Detect which cell encompasses the target text, then output its [x, y] center coordinate. 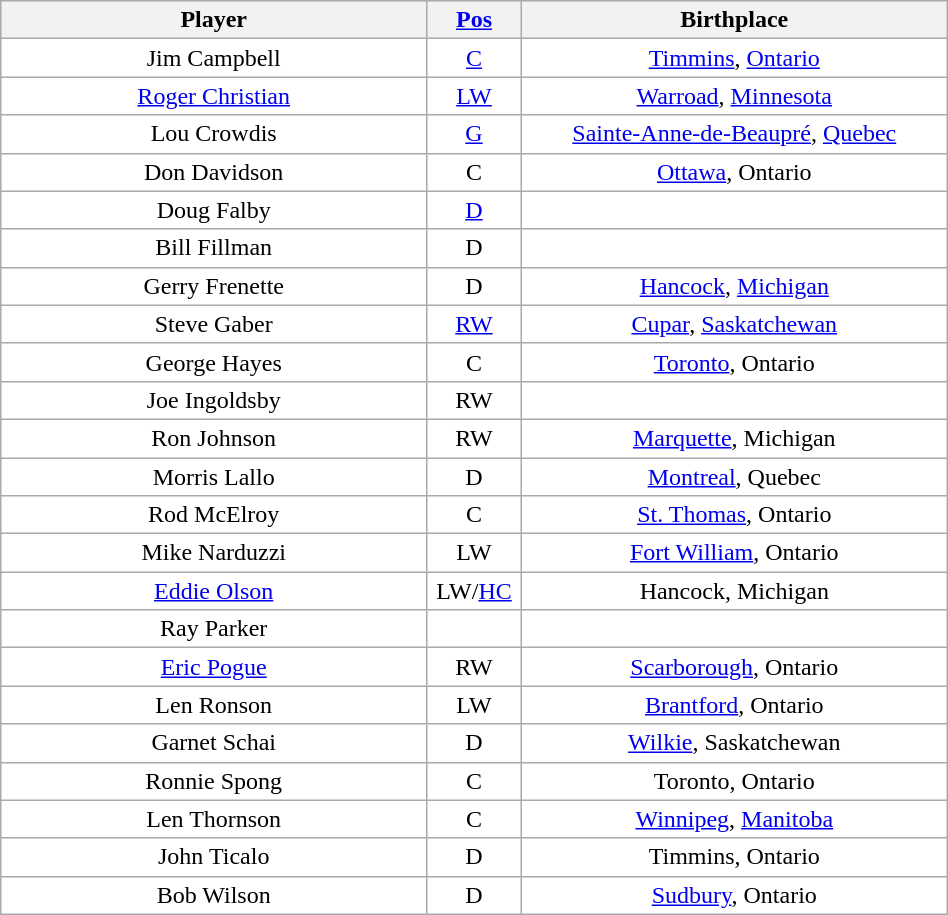
Cupar, Saskatchewan [734, 324]
Lou Crowdis [214, 134]
Roger Christian [214, 96]
George Hayes [214, 362]
Ron Johnson [214, 438]
Doug Falby [214, 210]
Eric Pogue [214, 667]
Mike Narduzzi [214, 553]
Warroad, Minnesota [734, 96]
Marquette, Michigan [734, 438]
Rod McElroy [214, 515]
G [474, 134]
Bob Wilson [214, 895]
Birthplace [734, 20]
Brantford, Ontario [734, 705]
Montreal, Quebec [734, 477]
Steve Gaber [214, 324]
Ray Parker [214, 629]
Scarborough, Ontario [734, 667]
Gerry Frenette [214, 286]
Bill Fillman [214, 248]
Jim Campbell [214, 58]
Joe Ingoldsby [214, 400]
Wilkie, Saskatchewan [734, 743]
St. Thomas, Ontario [734, 515]
Sainte-Anne-de-Beaupré, Quebec [734, 134]
Pos [474, 20]
Len Ronson [214, 705]
Garnet Schai [214, 743]
Winnipeg, Manitoba [734, 819]
Ronnie Spong [214, 781]
John Ticalo [214, 857]
Player [214, 20]
Ottawa, Ontario [734, 172]
Fort William, Ontario [734, 553]
Len Thornson [214, 819]
Morris Lallo [214, 477]
Don Davidson [214, 172]
Sudbury, Ontario [734, 895]
LW/HC [474, 591]
Eddie Olson [214, 591]
